From the cell containing the given text, extract its center point as [X, Y] coordinate. 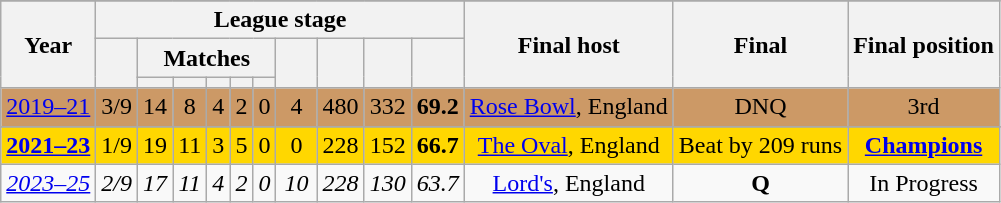
Final [760, 44]
14 [156, 107]
480 [340, 107]
3 [218, 145]
Lord's, England [568, 183]
2019–21 [48, 107]
19 [156, 145]
Final position [924, 44]
Champions [924, 145]
Beat by 209 runs [760, 145]
Matches [207, 58]
2023–25 [48, 183]
66.7 [438, 145]
152 [388, 145]
League stage [280, 20]
Final host [568, 44]
10 [296, 183]
1/9 [117, 145]
2/9 [117, 183]
In Progress [924, 183]
5 [242, 145]
69.2 [438, 107]
8 [190, 107]
DNQ [760, 107]
Q [760, 183]
17 [156, 183]
3/9 [117, 107]
The Oval, England [568, 145]
Year [48, 44]
2021–23 [48, 145]
3rd [924, 107]
332 [388, 107]
63.7 [438, 183]
Rose Bowl, England [568, 107]
130 [388, 183]
